Extract the [X, Y] coordinate from the center of the cell holding the provided text.  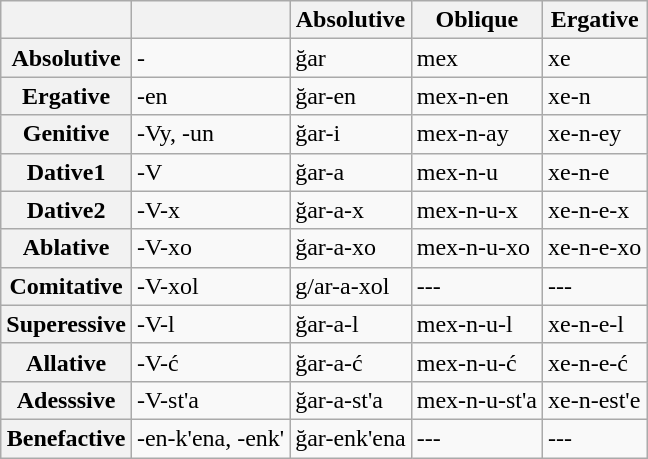
-en-k'ena, -enk' [210, 438]
Dative1 [66, 172]
ğar-a-st'a [351, 400]
-V-l [210, 324]
ğar-enk'ena [351, 438]
ğar-a-x [351, 210]
xe-n-e [595, 172]
ğar-a-xo [351, 248]
mex-n-u-ć [476, 362]
ğar-en [351, 96]
xe-n-e-x [595, 210]
mex-n-u-x [476, 210]
mex-n-ay [476, 134]
mex-n-u-xo [476, 248]
xe-n-e-ć [595, 362]
xe-n [595, 96]
xe-n-e-l [595, 324]
mex-n-u-l [476, 324]
-V-x [210, 210]
-V [210, 172]
mex-n-u [476, 172]
g/ar-a-xol [351, 286]
Comitative [66, 286]
ğar-a-l [351, 324]
-Vy, -un [210, 134]
mex-n-en [476, 96]
Superessive [66, 324]
xe-n-est'e [595, 400]
ğar [351, 58]
Genitive [66, 134]
-V-st'a [210, 400]
Allative [66, 362]
Dative2 [66, 210]
mex [476, 58]
-V-xo [210, 248]
xe-n-e-xo [595, 248]
Ablative [66, 248]
- [210, 58]
xe [595, 58]
Benefactive [66, 438]
Oblique [476, 20]
-en [210, 96]
ğar-a [351, 172]
ğar-i [351, 134]
-V-xol [210, 286]
ğar-a-ć [351, 362]
Adesssive [66, 400]
mex-n-u-st'a [476, 400]
xe-n-ey [595, 134]
-V-ć [210, 362]
